Find where the given text appears and provide that cell's center as (x, y) coordinate. 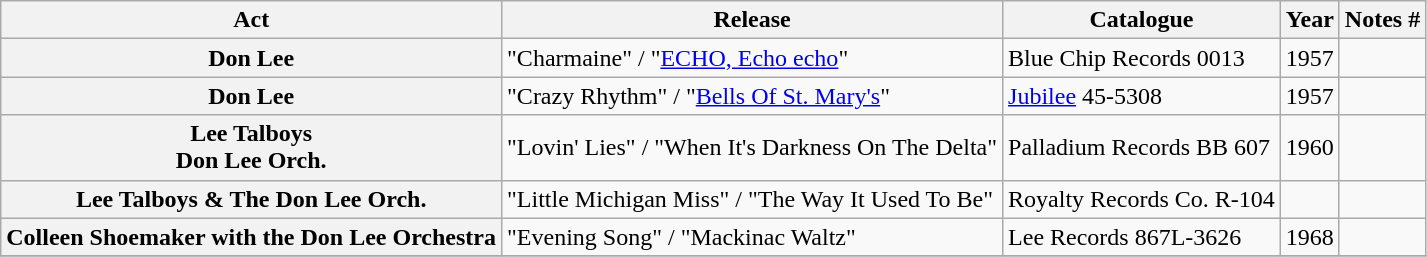
Jubilee 45-5308 (1142, 96)
"Little Michigan Miss" / "The Way It Used To Be" (752, 199)
Blue Chip Records 0013 (1142, 58)
1960 (1310, 148)
Lee Talboys & The Don Lee Orch. (252, 199)
"Crazy Rhythm" / "Bells Of St. Mary's" (752, 96)
Release (752, 20)
Act (252, 20)
1968 (1310, 237)
Year (1310, 20)
Royalty Records Co. R-104 (1142, 199)
Notes # (1382, 20)
"Lovin' Lies" / "When It's Darkness On The Delta" (752, 148)
Catalogue (1142, 20)
Palladium Records BB 607 (1142, 148)
Lee TalboysDon Lee Orch. (252, 148)
Lee Records 867L-3626 (1142, 237)
Colleen Shoemaker with the Don Lee Orchestra (252, 237)
"Evening Song" / "Mackinac Waltz" (752, 237)
"Charmaine" / "ECHO, Echo echo" (752, 58)
